Locate the cell with the specified text and output its [x, y] center coordinate. 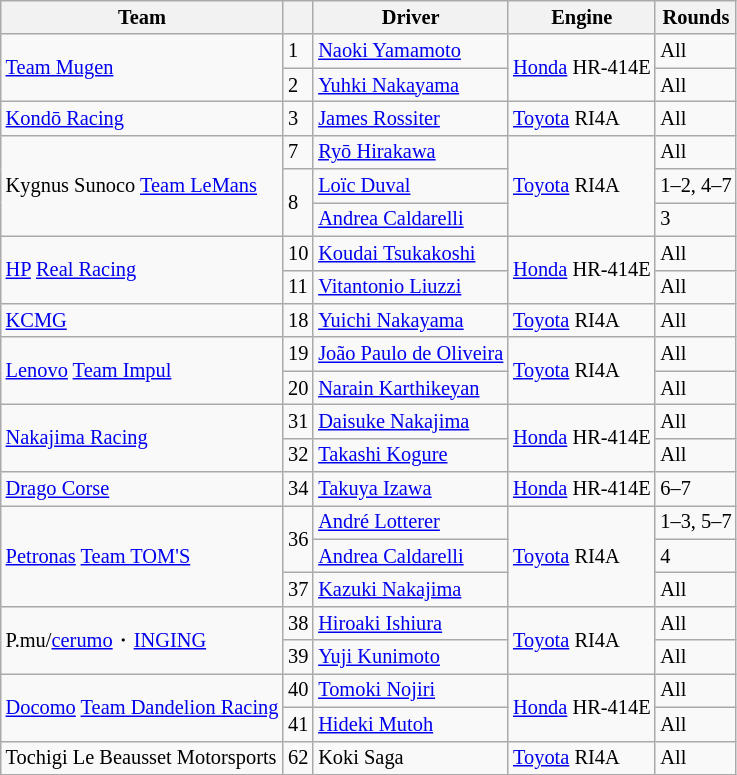
Team Mugen [142, 68]
Daisuke Nakajima [410, 421]
Ryō Hirakawa [410, 152]
39 [298, 657]
Rounds [696, 17]
Lenovo Team Impul [142, 370]
Koudai Tsukakoshi [410, 253]
1 [298, 51]
Docomo Team Dandelion Racing [142, 706]
19 [298, 354]
31 [298, 421]
40 [298, 690]
Koki Saga [410, 758]
Team [142, 17]
Kondō Racing [142, 118]
Hideki Mutoh [410, 724]
Takashi Kogure [410, 455]
6–7 [696, 489]
Vitantonio Liuzzi [410, 287]
Kygnus Sunoco Team LeMans [142, 186]
Yuichi Nakayama [410, 320]
João Paulo de Oliveira [410, 354]
7 [298, 152]
34 [298, 489]
10 [298, 253]
11 [298, 287]
Driver [410, 17]
1–3, 5–7 [696, 522]
32 [298, 455]
Takuya Izawa [410, 489]
Tomoki Nojiri [410, 690]
Engine [582, 17]
André Lotterer [410, 522]
P.mu/cerumo・INGING [142, 640]
Loïc Duval [410, 186]
8 [298, 202]
HP Real Racing [142, 270]
Kazuki Nakajima [410, 589]
37 [298, 589]
18 [298, 320]
41 [298, 724]
KCMG [142, 320]
James Rossiter [410, 118]
Drago Corse [142, 489]
Nakajima Racing [142, 438]
Petronas Team TOM'S [142, 556]
20 [298, 388]
36 [298, 538]
Hiroaki Ishiura [410, 623]
Tochigi Le Beausset Motorsports [142, 758]
2 [298, 85]
38 [298, 623]
Narain Karthikeyan [410, 388]
4 [696, 556]
Yuji Kunimoto [410, 657]
Yuhki Nakayama [410, 85]
62 [298, 758]
1–2, 4–7 [696, 186]
Naoki Yamamoto [410, 51]
